Return the (X, Y) coordinate for the center point of the cell that contains the specified text.  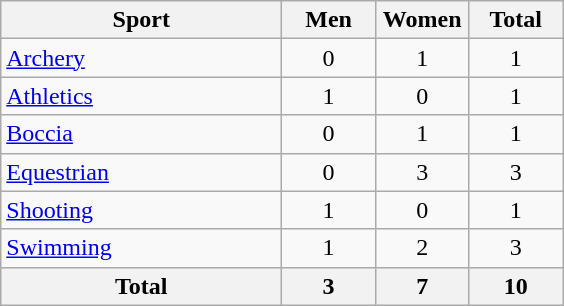
Sport (142, 20)
2 (422, 248)
Swimming (142, 248)
10 (516, 286)
7 (422, 286)
Equestrian (142, 172)
Athletics (142, 96)
Boccia (142, 134)
Shooting (142, 210)
Men (329, 20)
Archery (142, 58)
Women (422, 20)
